Return [x, y] of the center of cell containing provided text 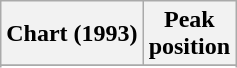
Peakposition [189, 34]
Chart (1993) [72, 34]
